From the cell containing the given text, extract its center point as (X, Y) coordinate. 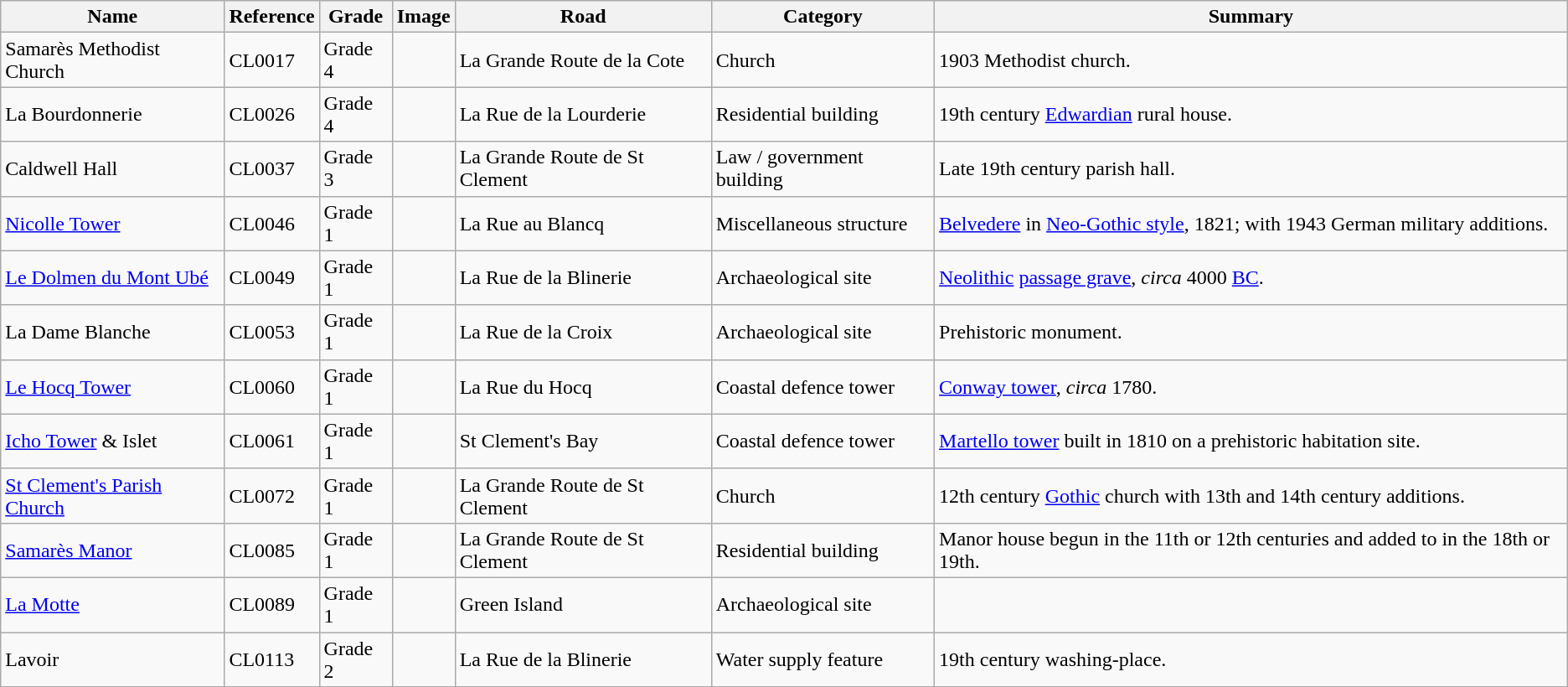
Law / government building (823, 169)
Summary (1251, 17)
CL0089 (271, 605)
12th century Gothic church with 13th and 14th century additions. (1251, 496)
Name (112, 17)
Prehistoric monument. (1251, 332)
Lavoir (112, 659)
Late 19th century parish hall. (1251, 169)
19th century washing-place. (1251, 659)
Icho Tower & Islet (112, 441)
Category (823, 17)
1903 Methodist church. (1251, 60)
La Dame Blanche (112, 332)
Le Dolmen du Mont Ubé (112, 278)
St Clement's Bay (583, 441)
CL0072 (271, 496)
Grade (355, 17)
Samarès Methodist Church (112, 60)
Grade 3 (355, 169)
La Rue au Blancq (583, 223)
La Rue du Hocq (583, 387)
Reference (271, 17)
Conway tower, circa 1780. (1251, 387)
19th century Edwardian rural house. (1251, 114)
CL0113 (271, 659)
St Clement's Parish Church (112, 496)
La Bourdonnerie (112, 114)
Grade 2 (355, 659)
CL0053 (271, 332)
CL0017 (271, 60)
CL0026 (271, 114)
La Rue de la Croix (583, 332)
La Motte (112, 605)
CL0061 (271, 441)
Martello tower built in 1810 on a prehistoric habitation site. (1251, 441)
Samarès Manor (112, 550)
Le Hocq Tower (112, 387)
Green Island (583, 605)
Manor house begun in the 11th or 12th centuries and added to in the 18th or 19th. (1251, 550)
Nicolle Tower (112, 223)
La Grande Route de la Cote (583, 60)
La Rue de la Lourderie (583, 114)
Neolithic passage grave, circa 4000 BC. (1251, 278)
Road (583, 17)
Caldwell Hall (112, 169)
Belvedere in Neo-Gothic style, 1821; with 1943 German military additions. (1251, 223)
Water supply feature (823, 659)
CL0085 (271, 550)
Image (424, 17)
CL0046 (271, 223)
CL0049 (271, 278)
Miscellaneous structure (823, 223)
CL0060 (271, 387)
CL0037 (271, 169)
